Pinpoint the cell where the given text exists, returning its [x, y] midpoint coordinate. 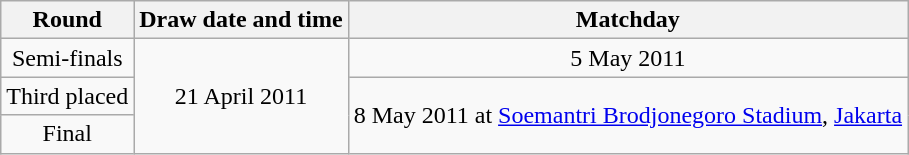
Matchday [628, 20]
5 May 2011 [628, 58]
Round [68, 20]
Third placed [68, 96]
Draw date and time [241, 20]
Semi-finals [68, 58]
21 April 2011 [241, 96]
Final [68, 134]
8 May 2011 at Soemantri Brodjonegoro Stadium, Jakarta [628, 115]
